Determine the (X, Y) coordinate at the center of the cell enclosing the given text.  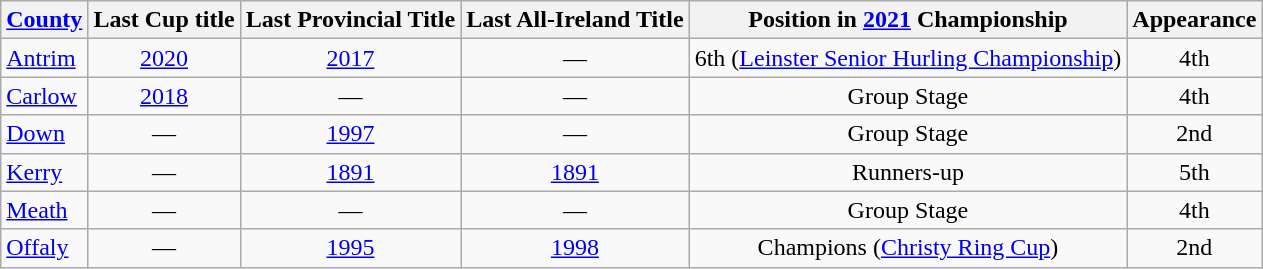
Last All-Ireland Title (575, 20)
Meath (44, 210)
1995 (350, 248)
5th (1194, 172)
Carlow (44, 96)
Antrim (44, 58)
Kerry (44, 172)
Down (44, 134)
Runners-up (908, 172)
Last Provincial Title (350, 20)
Offaly (44, 248)
Appearance (1194, 20)
Position in 2021 Championship (908, 20)
1997 (350, 134)
Last Cup title (164, 20)
Champions (Christy Ring Cup) (908, 248)
County (44, 20)
2017 (350, 58)
2018 (164, 96)
1998 (575, 248)
6th (Leinster Senior Hurling Championship) (908, 58)
2020 (164, 58)
